From the cell containing the given text, extract its center point as [X, Y] coordinate. 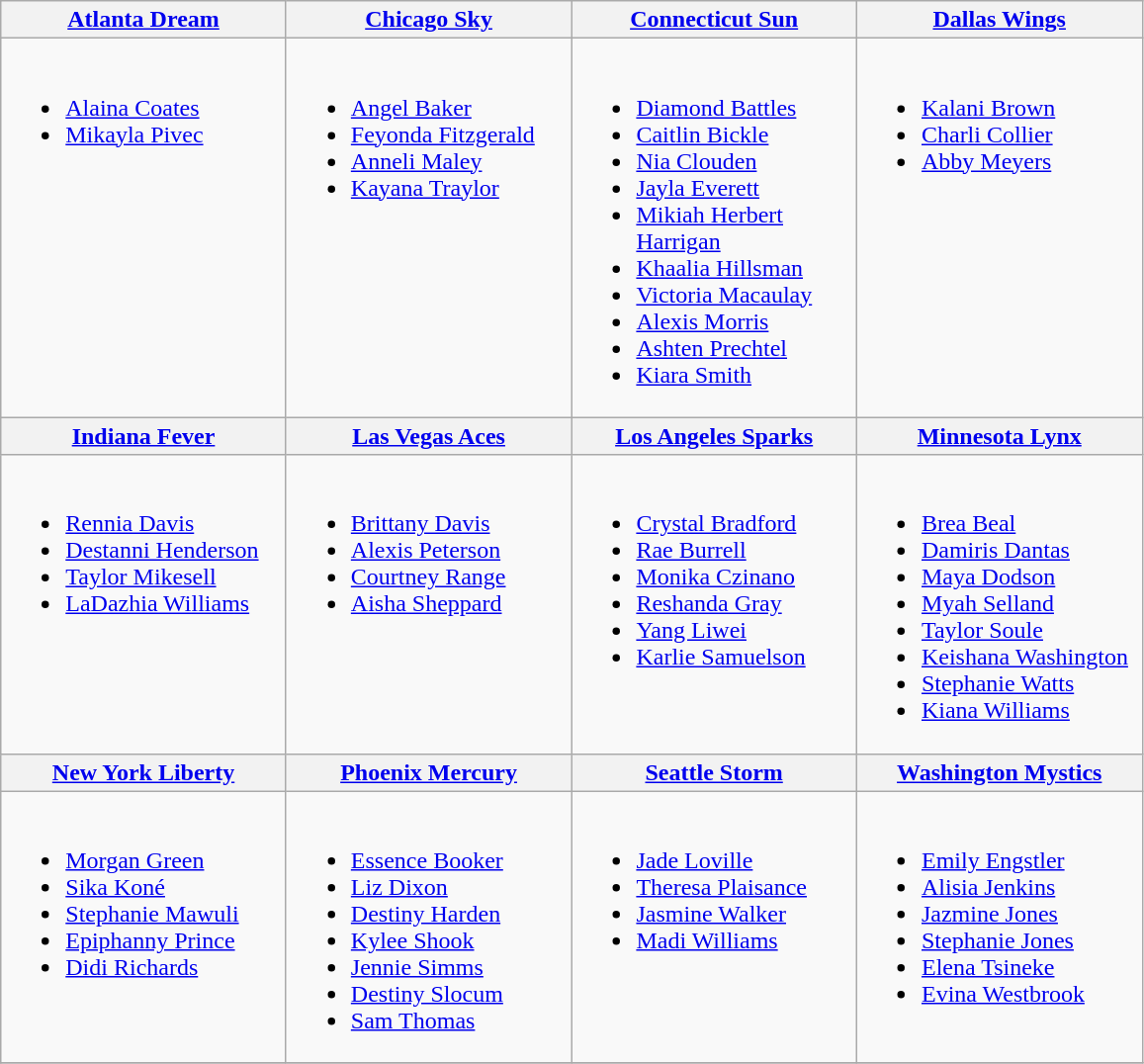
Atlanta Dream [144, 20]
Las Vegas Aces [429, 436]
New York Liberty [144, 772]
Rennia DavisDestanni HendersonTaylor MikesellLaDazhia Williams [144, 604]
Indiana Fever [144, 436]
Brea BealDamiris DantasMaya DodsonMyah SellandTaylor SouleKeishana WashingtonStephanie WattsKiana Williams [999, 604]
Minnesota Lynx [999, 436]
Morgan GreenSika KonéStephanie MawuliEpiphanny PrinceDidi Richards [144, 928]
Angel BakerFeyonda FitzgeraldAnneli MaleyKayana Traylor [429, 227]
Chicago Sky [429, 20]
Diamond BattlesCaitlin BickleNia CloudenJayla EverettMikiah Herbert HarriganKhaalia HillsmanVictoria MacaulayAlexis MorrisAshten PrechtelKiara Smith [714, 227]
Washington Mystics [999, 772]
Phoenix Mercury [429, 772]
Essence BookerLiz DixonDestiny HardenKylee ShookJennie SimmsDestiny SlocumSam Thomas [429, 928]
Connecticut Sun [714, 20]
Los Angeles Sparks [714, 436]
Brittany DavisAlexis PetersonCourtney RangeAisha Sheppard [429, 604]
Emily EngstlerAlisia JenkinsJazmine JonesStephanie JonesElena TsinekeEvina Westbrook [999, 928]
Dallas Wings [999, 20]
Alaina CoatesMikayla Pivec [144, 227]
Crystal BradfordRae BurrellMonika CzinanoReshanda GrayYang LiweiKarlie Samuelson [714, 604]
Seattle Storm [714, 772]
Kalani BrownCharli CollierAbby Meyers [999, 227]
Jade LovilleTheresa PlaisanceJasmine WalkerMadi Williams [714, 928]
